Find where the given text appears and provide that cell's center as (x, y) coordinate. 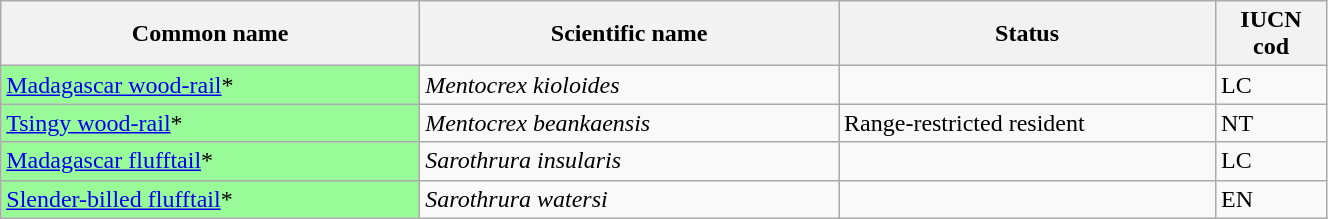
Status (1028, 34)
IUCN cod (1272, 34)
Sarothrura watersi (630, 199)
Slender-billed flufftail* (210, 199)
Mentocrex beankaensis (630, 123)
NT (1272, 123)
Madagascar flufftail* (210, 161)
Common name (210, 34)
Sarothrura insularis (630, 161)
Mentocrex kioloides (630, 85)
Scientific name (630, 34)
EN (1272, 199)
Madagascar wood-rail* (210, 85)
Tsingy wood-rail* (210, 123)
Range-restricted resident (1028, 123)
